Output the [x, y] coordinate of the center of the cell containing the given text.  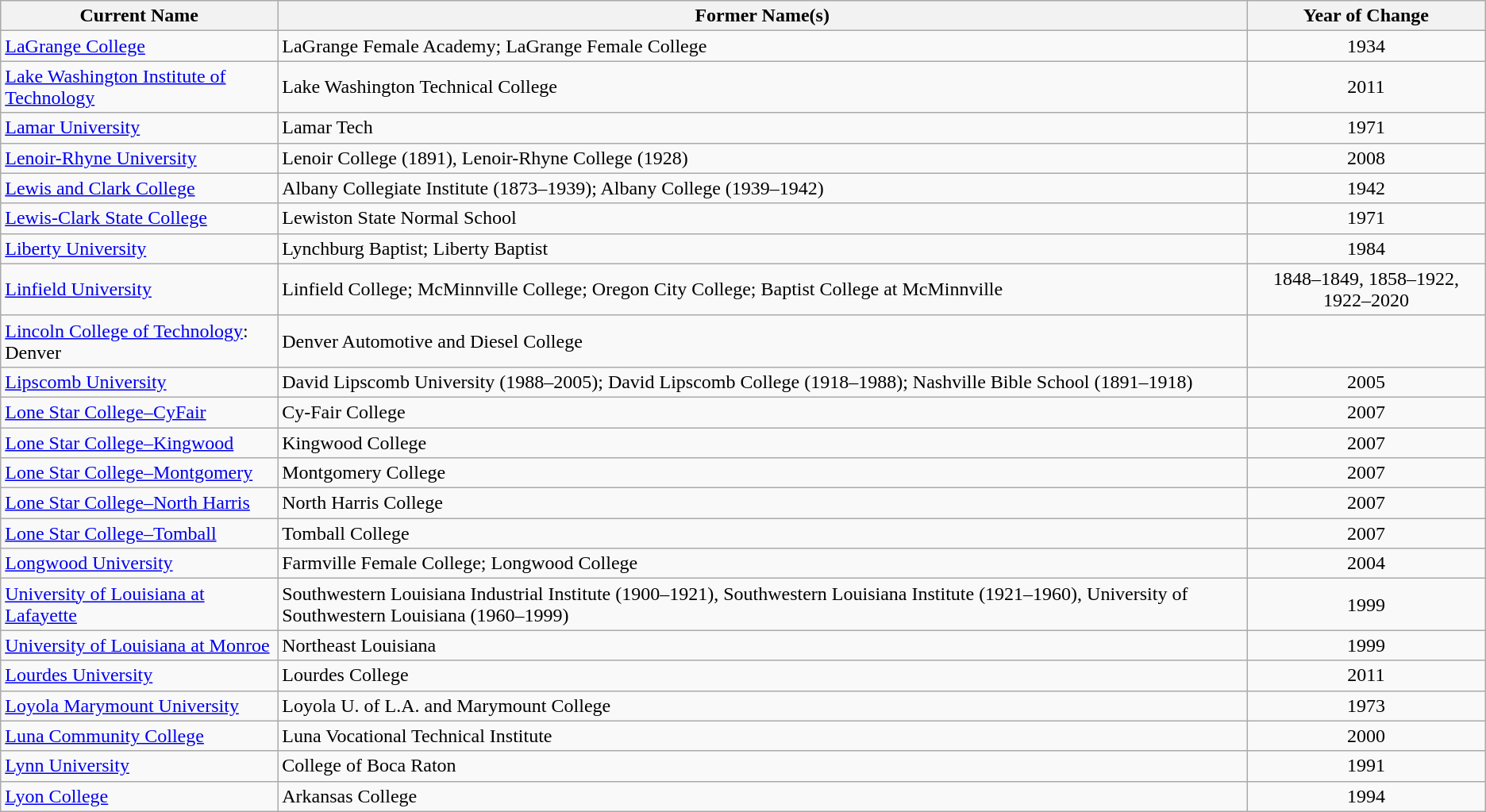
1994 [1367, 796]
Luna Community College [140, 736]
1991 [1367, 766]
2000 [1367, 736]
Lone Star College–CyFair [140, 412]
Year of Change [1367, 16]
Cy-Fair College [762, 412]
Farmville Female College; Longwood College [762, 564]
2004 [1367, 564]
Loyola Marymount University [140, 706]
University of Louisiana at Lafayette [140, 605]
Lenoir College (1891), Lenoir-Rhyne College (1928) [762, 158]
Lake Washington Institute of Technology [140, 87]
Longwood University [140, 564]
Linfield University [140, 289]
LaGrange College [140, 46]
Linfield College; McMinnville College; Oregon City College; Baptist College at McMinnville [762, 289]
Lewis and Clark College [140, 188]
1984 [1367, 248]
University of Louisiana at Monroe [140, 645]
Lyon College [140, 796]
Lone Star College–Kingwood [140, 442]
Lone Star College–Tomball [140, 533]
1973 [1367, 706]
1942 [1367, 188]
Lynn University [140, 766]
Lone Star College–Montgomery [140, 473]
North Harris College [762, 503]
Montgomery College [762, 473]
Lincoln College of Technology: Denver [140, 341]
Current Name [140, 16]
Albany Collegiate Institute (1873–1939); Albany College (1939–1942) [762, 188]
Loyola U. of L.A. and Marymount College [762, 706]
Lewiston State Normal School [762, 218]
Lone Star College–North Harris [140, 503]
Lenoir-Rhyne University [140, 158]
Lipscomb University [140, 382]
Lynchburg Baptist; Liberty Baptist [762, 248]
1934 [1367, 46]
Lourdes University [140, 675]
David Lipscomb University (1988–2005); David Lipscomb College (1918–1988); Nashville Bible School (1891–1918) [762, 382]
1848–1849, 1858–1922, 1922–2020 [1367, 289]
Luna Vocational Technical Institute [762, 736]
Lourdes College [762, 675]
LaGrange Female Academy; LaGrange Female College [762, 46]
Kingwood College [762, 442]
Denver Automotive and Diesel College [762, 341]
Lamar University [140, 128]
Northeast Louisiana [762, 645]
Lake Washington Technical College [762, 87]
Former Name(s) [762, 16]
Lamar Tech [762, 128]
Lewis-Clark State College [140, 218]
Arkansas College [762, 796]
Tomball College [762, 533]
Liberty University [140, 248]
College of Boca Raton [762, 766]
2008 [1367, 158]
2005 [1367, 382]
